Capture the cell that displays the provided text and extract its (X, Y) central coordinate. 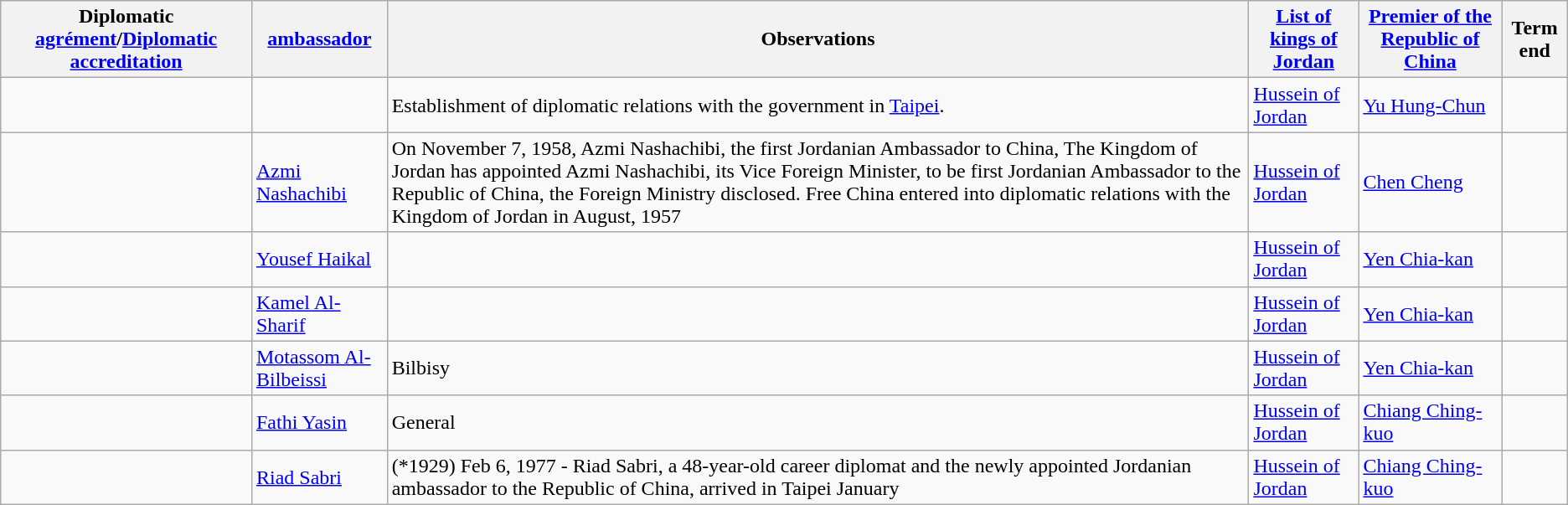
Motassom Al-Bilbeissi (319, 368)
Riad Sabri (319, 477)
Chen Cheng (1431, 183)
Establishment of diplomatic relations with the government in Taipei. (818, 106)
General (818, 422)
Fathi Yasin (319, 422)
Yu Hung-Chun (1431, 106)
Diplomatic agrément/Diplomatic accreditation (126, 39)
Yousef Haikal (319, 260)
List of kings of Jordan (1303, 39)
Premier of the Republic of China (1431, 39)
Azmi Nashachibi (319, 183)
Bilbisy (818, 368)
Term end (1534, 39)
Kamel Al-Sharif (319, 313)
ambassador (319, 39)
Observations (818, 39)
